Scan for the cell matching the given text and deliver its [X, Y] coordinate at center. 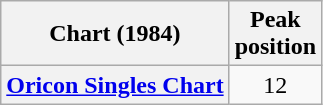
Peakposition [275, 34]
Oricon Singles Chart [115, 85]
Chart (1984) [115, 34]
12 [275, 85]
